Locate the cell with the specified text and output its (x, y) center coordinate. 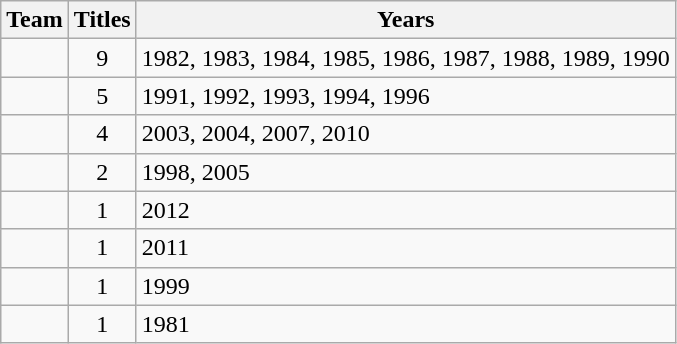
2012 (406, 210)
5 (102, 96)
1982, 1983, 1984, 1985, 1986, 1987, 1988, 1989, 1990 (406, 58)
1998, 2005 (406, 172)
1999 (406, 286)
Titles (102, 20)
Team (35, 20)
1981 (406, 324)
2011 (406, 248)
2 (102, 172)
2003, 2004, 2007, 2010 (406, 134)
Years (406, 20)
4 (102, 134)
9 (102, 58)
1991, 1992, 1993, 1994, 1996 (406, 96)
